Pinpoint the cell where the given text exists, returning its (x, y) midpoint coordinate. 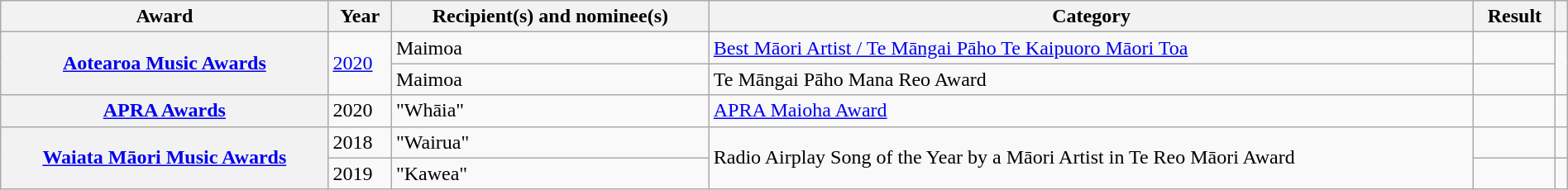
Award (165, 17)
Category (1092, 17)
Recipient(s) and nominee(s) (550, 17)
Waiata Māori Music Awards (165, 158)
"Kawea" (550, 173)
"Wairua" (550, 142)
APRA Awards (165, 111)
Result (1515, 17)
"Whāia" (550, 111)
2019 (360, 173)
Best Māori Artist / Te Māngai Pāho Te Kaipuoro Māori Toa (1092, 48)
Year (360, 17)
Radio Airplay Song of the Year by a Māori Artist in Te Reo Māori Award (1092, 158)
Te Māngai Pāho Mana Reo Award (1092, 79)
2018 (360, 142)
APRA Maioha Award (1092, 111)
Aotearoa Music Awards (165, 64)
